Capture the cell that displays the provided text and extract its (x, y) central coordinate. 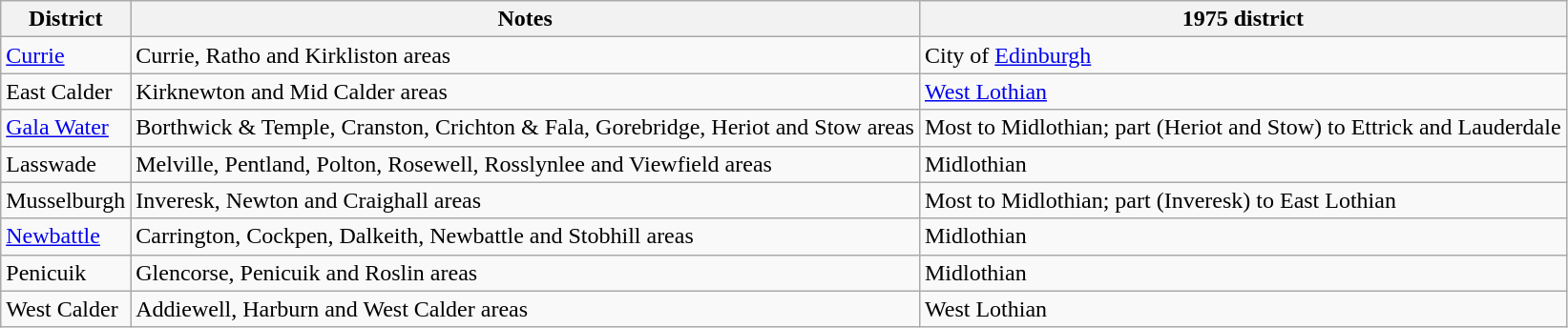
Addiewell, Harburn and West Calder areas (525, 309)
Most to Midlothian; part (Heriot and Stow) to Ettrick and Lauderdale (1243, 128)
Melville, Pentland, Polton, Rosewell, Rosslynlee and Viewfield areas (525, 164)
1975 district (1243, 19)
East Calder (66, 92)
District (66, 19)
Glencorse, Penicuik and Roslin areas (525, 273)
Notes (525, 19)
Gala Water (66, 128)
Lasswade (66, 164)
Borthwick & Temple, Cranston, Crichton & Fala, Gorebridge, Heriot and Stow areas (525, 128)
Musselburgh (66, 200)
Currie, Ratho and Kirkliston areas (525, 55)
Currie (66, 55)
Kirknewton and Mid Calder areas (525, 92)
West Calder (66, 309)
Inveresk, Newton and Craighall areas (525, 200)
City of Edinburgh (1243, 55)
Penicuik (66, 273)
Newbattle (66, 236)
Carrington, Cockpen, Dalkeith, Newbattle and Stobhill areas (525, 236)
Most to Midlothian; part (Inveresk) to East Lothian (1243, 200)
